Locate the cell with the specified text and output its [X, Y] center coordinate. 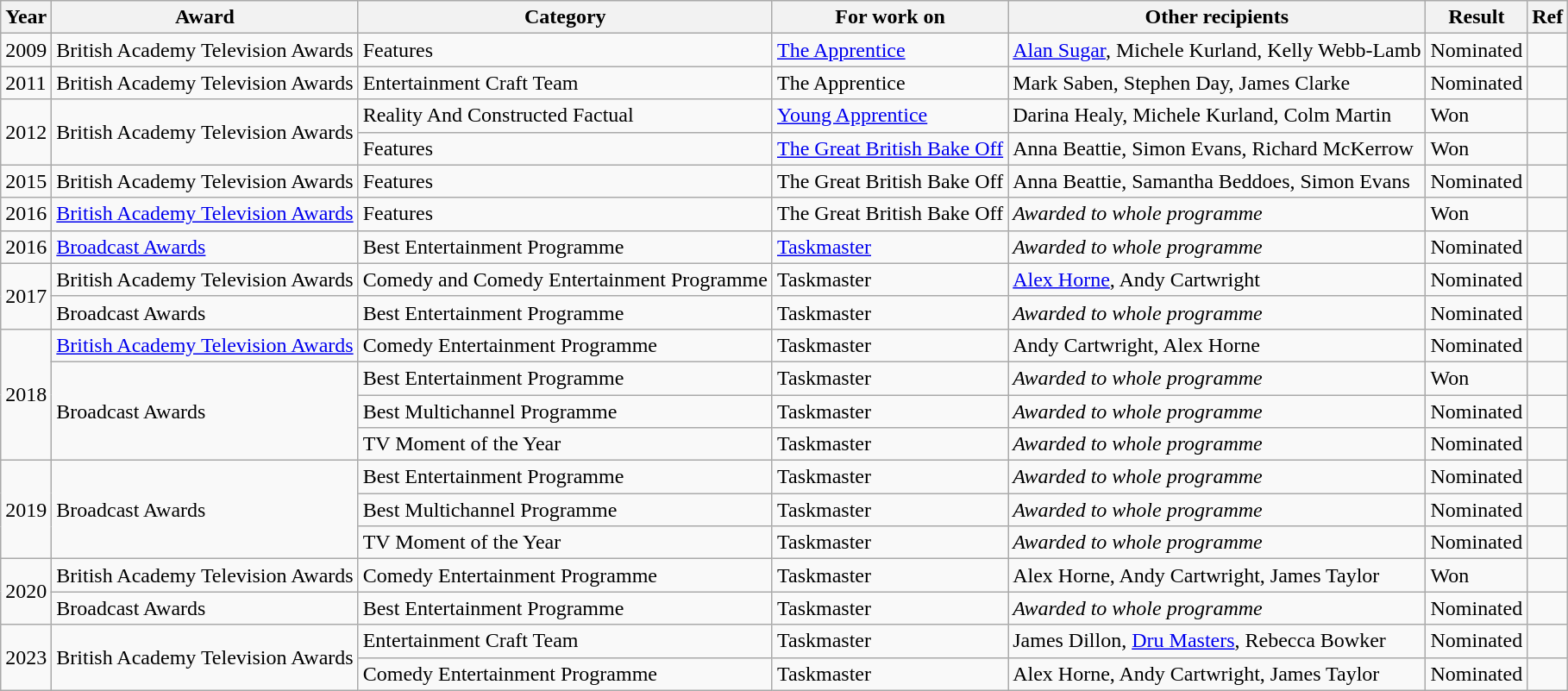
Young Apprentice [890, 116]
2009 [26, 50]
2019 [26, 510]
For work on [890, 17]
Mark Saben, Stephen Day, James Clarke [1217, 83]
Darina Healy, Michele Kurland, Colm Martin [1217, 116]
Other recipients [1217, 17]
2018 [26, 394]
Category [565, 17]
Result [1477, 17]
Comedy and Comedy Entertainment Programme [565, 280]
2012 [26, 132]
Anna Beattie, Samantha Beddoes, Simon Evans [1217, 181]
Andy Cartwright, Alex Horne [1217, 345]
Reality And Constructed Factual [565, 116]
Year [26, 17]
2011 [26, 83]
2023 [26, 657]
James Dillon, Dru Masters, Rebecca Bowker [1217, 641]
2017 [26, 296]
2020 [26, 592]
Alan Sugar, Michele Kurland, Kelly Webb-Lamb [1217, 50]
Alex Horne, Andy Cartwright [1217, 280]
Anna Beattie, Simon Evans, Richard McKerrow [1217, 148]
Award [205, 17]
2015 [26, 181]
Ref [1547, 17]
